Detect which cell encompasses the target text, then output its [x, y] center coordinate. 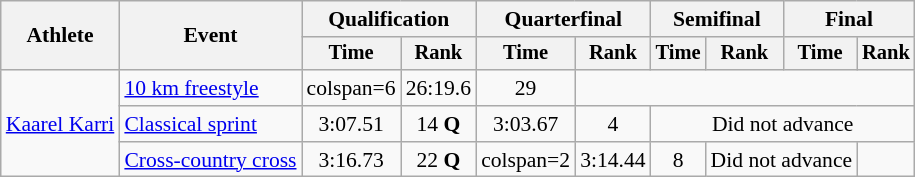
3:07.51 [352, 124]
Semifinal [717, 19]
29 [526, 88]
14 Q [438, 124]
10 km freestyle [210, 88]
Classical sprint [210, 124]
Qualification [390, 19]
Athlete [60, 36]
Did not advance [783, 124]
colspan=6 [352, 88]
4 [612, 124]
26:19.6 [438, 88]
Kaarel Karri [60, 124]
Quarterfinal [564, 19]
3:03.67 [526, 124]
Event [210, 36]
Final [849, 19]
